Determine the (X, Y) coordinate at the center of the cell enclosing the given text.  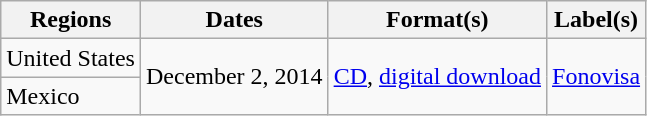
Format(s) (437, 20)
Label(s) (596, 20)
CD, digital download (437, 77)
Regions (71, 20)
December 2, 2014 (234, 77)
Fonovisa (596, 77)
United States (71, 58)
Mexico (71, 96)
Dates (234, 20)
